Pinpoint the cell where the given text exists, returning its [x, y] midpoint coordinate. 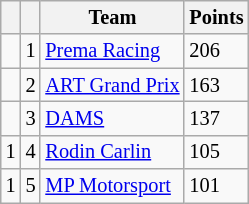
DAMS [112, 118]
Prema Racing [112, 51]
Team [112, 17]
4 [31, 152]
206 [216, 51]
105 [216, 152]
2 [31, 85]
ART Grand Prix [112, 85]
137 [216, 118]
MP Motorsport [112, 186]
101 [216, 186]
5 [31, 186]
Points [216, 17]
163 [216, 85]
3 [31, 118]
Rodin Carlin [112, 152]
